Provide the [x, y] coordinate of the cell's center where the given text is located.  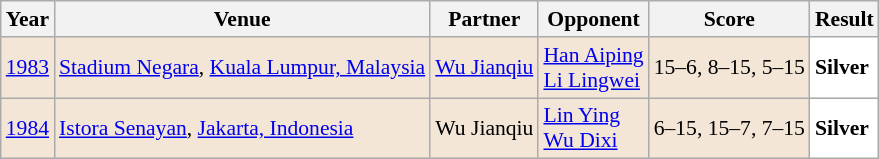
15–6, 8–15, 5–15 [730, 68]
1984 [28, 128]
Year [28, 19]
1983 [28, 68]
Lin Ying Wu Dixi [593, 128]
Venue [242, 19]
Istora Senayan, Jakarta, Indonesia [242, 128]
Partner [484, 19]
Result [844, 19]
Han Aiping Li Lingwei [593, 68]
Score [730, 19]
6–15, 15–7, 7–15 [730, 128]
Stadium Negara, Kuala Lumpur, Malaysia [242, 68]
Opponent [593, 19]
